Locate the cell with the specified text and output its (x, y) center coordinate. 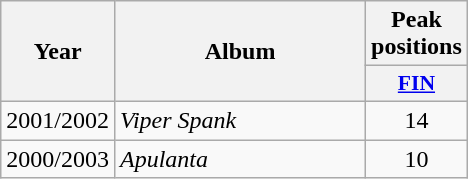
FIN (417, 84)
14 (417, 120)
2000/2003 (58, 159)
Peak positions (417, 34)
Viper Spank (240, 120)
Album (240, 52)
Apulanta (240, 159)
10 (417, 159)
2001/2002 (58, 120)
Year (58, 52)
